Pinpoint the cell where the given text exists, returning its (x, y) midpoint coordinate. 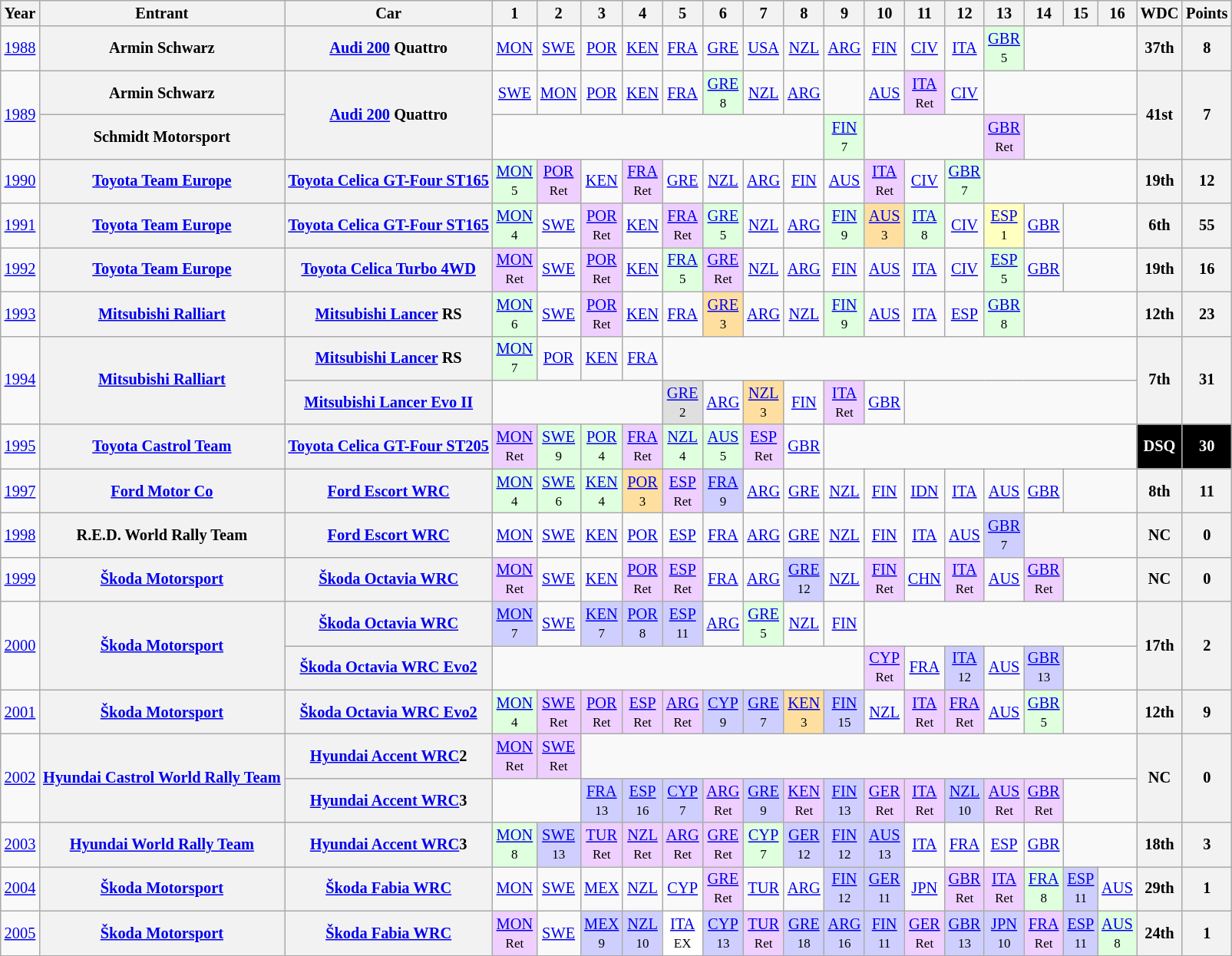
41st (1160, 115)
13 (1004, 13)
GER12 (804, 845)
Ford Motor Co (161, 491)
USA (763, 48)
IDN (924, 491)
7th (1160, 381)
2005 (20, 933)
GRE8 (723, 93)
6 (723, 13)
6th (1160, 226)
FIN11 (884, 933)
GRE7 (763, 712)
1988 (20, 48)
GRE2 (683, 402)
Hyundai Accent WRC2 (388, 756)
FIN7 (844, 137)
NZL3 (763, 402)
POR4 (602, 447)
WDC (1160, 13)
KEN4 (602, 491)
MON8 (514, 845)
Hyundai World Rally Team (161, 845)
ESP5 (1004, 269)
GRE12 (804, 579)
ESP16 (642, 800)
SWE13 (559, 845)
ESP1 (1004, 226)
KENRet (804, 800)
AUS5 (723, 447)
DSQ (1160, 447)
55 (1207, 226)
AUS13 (884, 845)
1989 (20, 115)
ITAEX (683, 933)
8th (1160, 491)
FINRet (884, 579)
ITA8 (924, 226)
FIN13 (844, 800)
2000 (20, 646)
1998 (20, 535)
30 (1207, 447)
14 (1044, 13)
17th (1160, 646)
1992 (20, 269)
10 (884, 13)
4 (642, 13)
JPN10 (1004, 933)
1997 (20, 491)
SWE6 (559, 491)
2001 (20, 712)
29th (1160, 888)
Schmidt Motorsport (161, 137)
AUSRet (1004, 800)
Toyota Celica GT-Four ST205 (388, 447)
1991 (20, 226)
KEN7 (602, 624)
CYP (683, 888)
CYPRet (884, 668)
FRA8 (1044, 888)
1994 (20, 381)
GRE18 (804, 933)
Car (388, 13)
FRA5 (683, 269)
TUR (763, 888)
FIN15 (844, 712)
NZLRet (642, 845)
FRA13 (602, 800)
1990 (20, 181)
24th (1160, 933)
2004 (20, 888)
JPN (924, 888)
2003 (20, 845)
ARG16 (844, 933)
MEX (602, 888)
Points (1207, 13)
23 (1207, 314)
MEX9 (602, 933)
KEN3 (804, 712)
GRE3 (723, 314)
15 (1081, 13)
FRA9 (723, 491)
CHN (924, 579)
AUS8 (1117, 933)
Toyota Castrol Team (161, 447)
Toyota Celica Turbo 4WD (388, 269)
GBR8 (1004, 314)
CYP9 (723, 712)
Mitsubishi Lancer Evo II (388, 402)
1993 (20, 314)
1999 (20, 579)
MON5 (514, 181)
GRE9 (763, 800)
1995 (20, 447)
R.E.D. World Rally Team (161, 535)
Entrant (161, 13)
CYP13 (723, 933)
NZL4 (683, 447)
MON6 (514, 314)
2002 (20, 778)
ITA12 (965, 668)
GER11 (884, 888)
5 (683, 13)
31 (1207, 381)
Hyundai Castrol World Rally Team (161, 778)
POR3 (642, 491)
POR8 (642, 624)
Year (20, 13)
18th (1160, 845)
SWE9 (559, 447)
37th (1160, 48)
AUS3 (884, 226)
